From the cell containing the given text, extract its center point as [X, Y] coordinate. 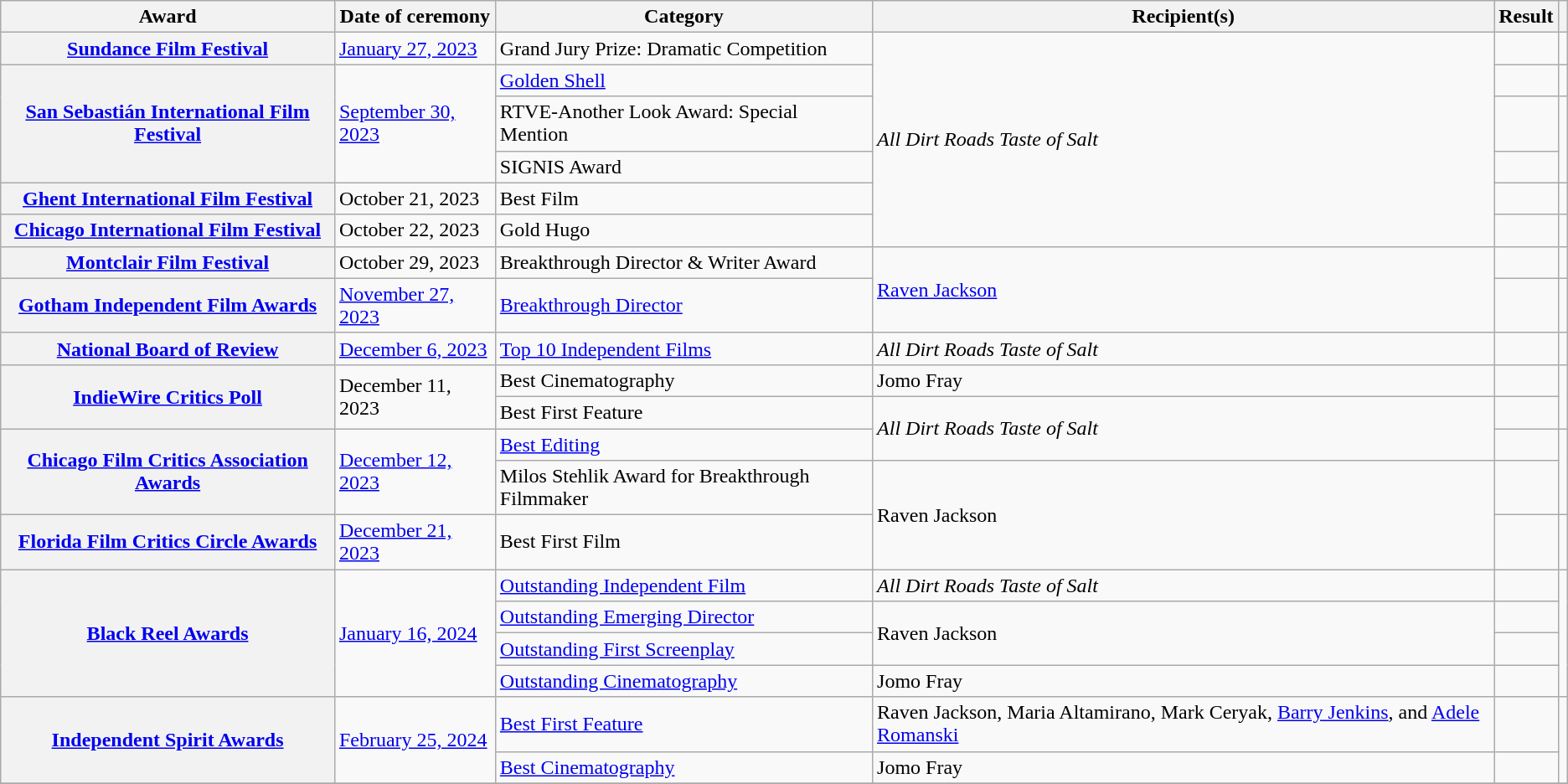
Chicago International Film Festival [168, 230]
Grand Jury Prize: Dramatic Competition [683, 49]
Date of ceremony [415, 17]
Gotham Independent Film Awards [168, 305]
Montclair Film Festival [168, 262]
Chicago Film Critics Association Awards [168, 472]
Florida Film Critics Circle Awards [168, 543]
October 21, 2023 [415, 199]
IndieWire Critics Poll [168, 396]
Result [1526, 17]
Best Editing [683, 445]
February 25, 2024 [415, 740]
Best Film [683, 199]
Recipient(s) [1184, 17]
Black Reel Awards [168, 633]
National Board of Review [168, 348]
January 16, 2024 [415, 633]
Category [683, 17]
Outstanding Cinematography [683, 681]
Breakthrough Director & Writer Award [683, 262]
Sundance Film Festival [168, 49]
Golden Shell [683, 80]
Outstanding First Screenplay [683, 649]
Best First Film [683, 543]
SIGNIS Award [683, 167]
Milos Stehlik Award for Breakthrough Filmmaker [683, 487]
December 12, 2023 [415, 472]
Outstanding Independent Film [683, 585]
October 22, 2023 [415, 230]
Gold Hugo [683, 230]
October 29, 2023 [415, 262]
Ghent International Film Festival [168, 199]
San Sebastián International Film Festival [168, 124]
September 30, 2023 [415, 124]
Outstanding Emerging Director [683, 617]
December 11, 2023 [415, 396]
Award [168, 17]
RTVE-Another Look Award: Special Mention [683, 124]
Breakthrough Director [683, 305]
Raven Jackson, Maria Altamirano, Mark Ceryak, Barry Jenkins, and Adele Romanski [1184, 724]
December 21, 2023 [415, 543]
Top 10 Independent Films [683, 348]
November 27, 2023 [415, 305]
Independent Spirit Awards [168, 740]
January 27, 2023 [415, 49]
December 6, 2023 [415, 348]
